Extract the (X, Y) coordinate from the center of the cell holding the provided text.  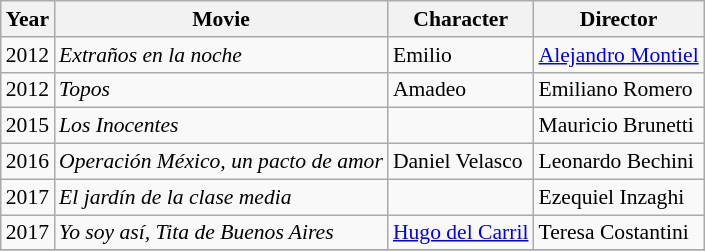
Movie (221, 19)
Teresa Costantini (619, 233)
Year (28, 19)
Topos (221, 90)
2016 (28, 162)
Hugo del Carril (461, 233)
2015 (28, 126)
Ezequiel Inzaghi (619, 197)
Leonardo Bechini (619, 162)
Emiliano Romero (619, 90)
Director (619, 19)
Extraños en la noche (221, 55)
Alejandro Montiel (619, 55)
El jardín de la clase media (221, 197)
Mauricio Brunetti (619, 126)
Yo soy así, Tita de Buenos Aires (221, 233)
Character (461, 19)
Amadeo (461, 90)
Daniel Velasco (461, 162)
Operación México, un pacto de amor (221, 162)
Emilio (461, 55)
Los Inocentes (221, 126)
